Identify which cell holds the provided text, then report its [X, Y] central coordinate. 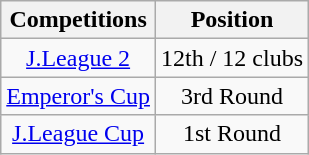
J.League 2 [78, 58]
Competitions [78, 20]
Position [232, 20]
Emperor's Cup [78, 96]
J.League Cup [78, 134]
12th / 12 clubs [232, 58]
1st Round [232, 134]
3rd Round [232, 96]
